Pinpoint the cell where the given text exists, returning its [x, y] midpoint coordinate. 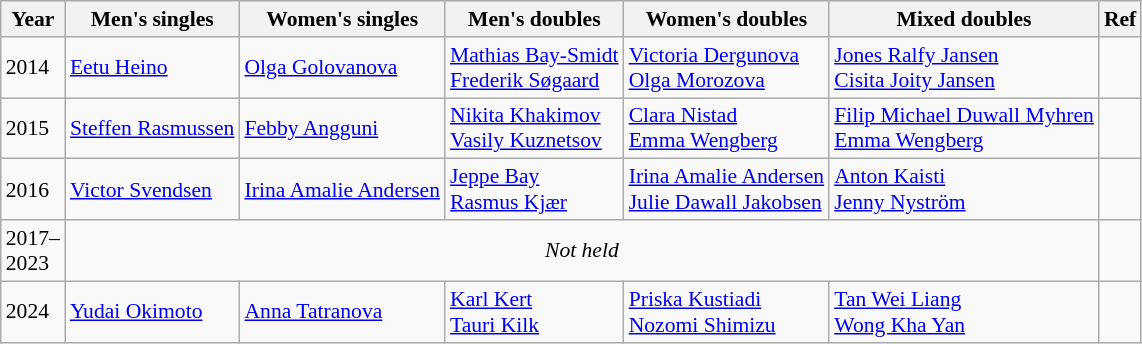
Anna Tatranova [342, 312]
Mathias Bay-Smidt Frederik Søgaard [534, 68]
2016 [33, 190]
2014 [33, 68]
Not held [582, 250]
Men's doubles [534, 19]
Nikita Khakimov Vasily Kuznetsov [534, 128]
Olga Golovanova [342, 68]
Tan Wei Liang Wong Kha Yan [964, 312]
Victor Svendsen [152, 190]
Jones Ralfy Jansen Cisita Joity Jansen [964, 68]
Eetu Heino [152, 68]
2015 [33, 128]
Clara Nistad Emma Wengberg [727, 128]
Febby Angguni [342, 128]
Year [33, 19]
Yudai Okimoto [152, 312]
Anton Kaisti Jenny Nyström [964, 190]
Ref [1120, 19]
Mixed doubles [964, 19]
Women's doubles [727, 19]
Irina Amalie Andersen [342, 190]
2017–2023 [33, 250]
Priska Kustiadi Nozomi Shimizu [727, 312]
2024 [33, 312]
Men's singles [152, 19]
Karl Kert Tauri Kilk [534, 312]
Jeppe Bay Rasmus Kjær [534, 190]
Irina Amalie Andersen Julie Dawall Jakobsen [727, 190]
Steffen Rasmussen [152, 128]
Women's singles [342, 19]
Victoria DergunovaOlga Morozova [727, 68]
Filip Michael Duwall Myhren Emma Wengberg [964, 128]
